Output the [x, y] coordinate of the center of the cell containing the given text.  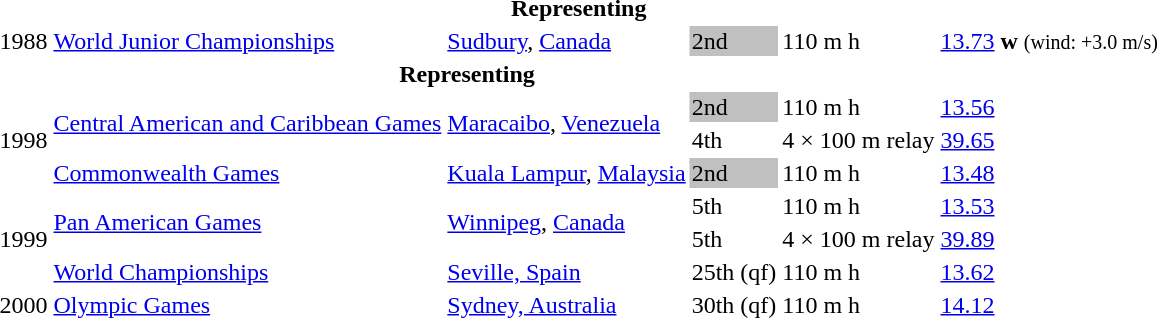
Maracaibo, Venezuela [566, 124]
Winnipeg, Canada [566, 222]
25th (qf) [734, 272]
Kuala Lampur, Malaysia [566, 173]
World Junior Championships [248, 41]
World Championships [248, 272]
Seville, Spain [566, 272]
Pan American Games [248, 222]
Central American and Caribbean Games [248, 124]
4th [734, 140]
Sudbury, Canada [566, 41]
Commonwealth Games [248, 173]
